Identify which cell holds the provided text, then report its (X, Y) central coordinate. 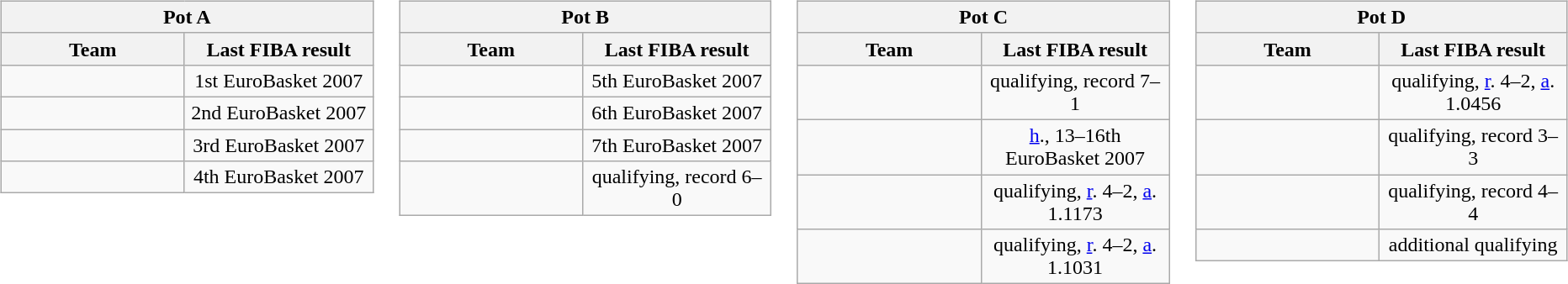
Pot A (187, 17)
Pot C (983, 17)
7th EuroBasket 2007 (677, 145)
5th EuroBasket 2007 (677, 81)
1st EuroBasket 2007 (278, 81)
qualifying, record 6–0 (677, 188)
4th EuroBasket 2007 (278, 177)
qualifying, record 3–3 (1474, 146)
additional qualifying (1474, 245)
3rd EuroBasket 2007 (278, 145)
qualifying, r. 4–2, a. 1.1173 (1075, 202)
qualifying, record 4–4 (1474, 202)
qualifying, r. 4–2, a. 1.0456 (1474, 92)
Pot B (585, 17)
2nd EuroBasket 2007 (278, 113)
qualifying, r. 4–2, a. 1.1031 (1075, 257)
6th EuroBasket 2007 (677, 113)
qualifying, record 7–1 (1075, 92)
Pot D (1381, 17)
h., 13–16th EuroBasket 2007 (1075, 146)
